Return the [x, y] coordinate for the center point of the cell that contains the specified text.  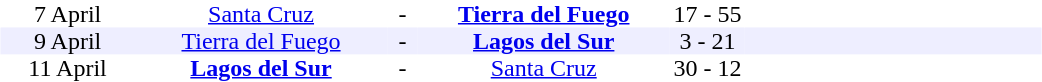
9 April [67, 42]
17 - 55 [707, 14]
3 - 21 [707, 42]
30 - 12 [707, 68]
11 April [67, 68]
7 April [67, 14]
